Capture the cell that displays the provided text and extract its (x, y) central coordinate. 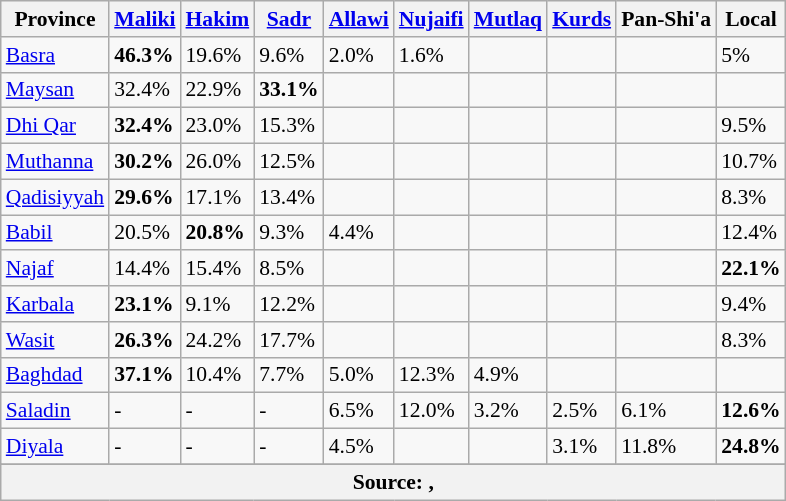
12.3% (432, 375)
37.1% (144, 375)
22.1% (750, 269)
33.1% (288, 90)
4.9% (508, 375)
Allawi (359, 19)
17.7% (288, 340)
Saladin (55, 411)
Diyala (55, 447)
Sadr (288, 19)
9.6% (288, 55)
20.8% (217, 233)
6.5% (359, 411)
8.5% (288, 269)
Mutlaq (508, 19)
9.5% (750, 126)
4.5% (359, 447)
46.3% (144, 55)
Najaf (55, 269)
9.3% (288, 233)
Wasit (55, 340)
Maliki (144, 19)
Babil (55, 233)
29.6% (144, 197)
12.6% (750, 411)
14.4% (144, 269)
10.4% (217, 375)
2.5% (582, 411)
15.3% (288, 126)
5% (750, 55)
7.7% (288, 375)
13.4% (288, 197)
5.0% (359, 375)
Dhi Qar (55, 126)
Pan-Shi'a (666, 19)
3.2% (508, 411)
12.2% (288, 304)
12.4% (750, 233)
Baghdad (55, 375)
1.6% (432, 55)
30.2% (144, 162)
Local (750, 19)
Province (55, 19)
23.0% (217, 126)
3.1% (582, 447)
26.0% (217, 162)
10.7% (750, 162)
11.8% (666, 447)
20.5% (144, 233)
Source: , (394, 482)
Maysan (55, 90)
23.1% (144, 304)
12.0% (432, 411)
4.4% (359, 233)
15.4% (217, 269)
Basra (55, 55)
Muthanna (55, 162)
24.8% (750, 447)
19.6% (217, 55)
Nujaifi (432, 19)
9.1% (217, 304)
6.1% (666, 411)
Qadisiyyah (55, 197)
9.4% (750, 304)
17.1% (217, 197)
Karbala (55, 304)
22.9% (217, 90)
24.2% (217, 340)
Hakim (217, 19)
2.0% (359, 55)
26.3% (144, 340)
12.5% (288, 162)
Kurds (582, 19)
